Detect which cell encompasses the target text, then output its (x, y) center coordinate. 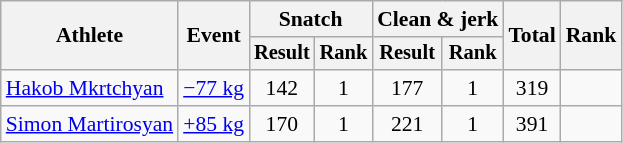
319 (532, 88)
Total (532, 36)
Snatch (310, 19)
−77 kg (214, 88)
170 (282, 124)
+85 kg (214, 124)
391 (532, 124)
Athlete (90, 36)
221 (407, 124)
Simon Martirosyan (90, 124)
Hakob Mkrtchyan (90, 88)
142 (282, 88)
Clean & jerk (438, 19)
177 (407, 88)
Event (214, 36)
